Find where the given text appears and provide that cell's center as (x, y) coordinate. 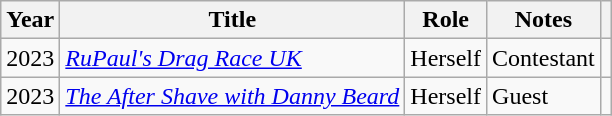
Notes (544, 20)
The After Shave with Danny Beard (232, 96)
Role (446, 20)
Guest (544, 96)
RuPaul's Drag Race UK (232, 58)
Contestant (544, 58)
Title (232, 20)
Year (30, 20)
